Locate the cell with the specified text and output its [x, y] center coordinate. 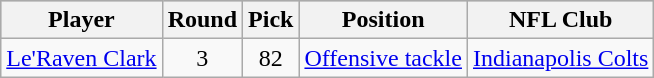
Round [202, 20]
Le'Raven Clark [82, 58]
Offensive tackle [384, 58]
Indianapolis Colts [560, 58]
82 [271, 58]
Pick [271, 20]
3 [202, 58]
NFL Club [560, 20]
Position [384, 20]
Player [82, 20]
